Output the [X, Y] coordinate of the center of the cell containing the given text.  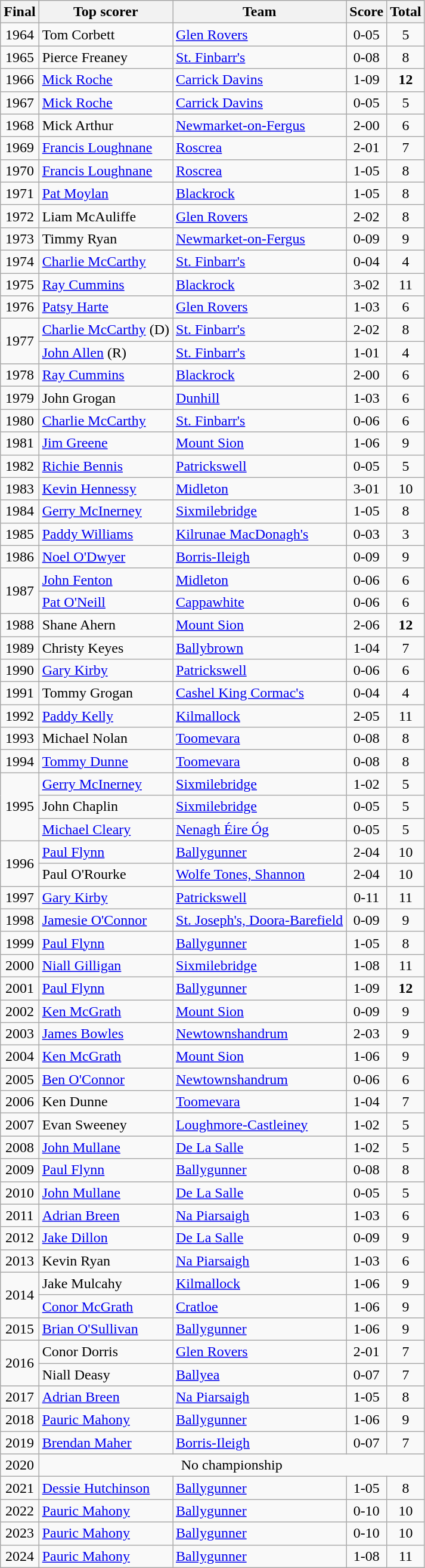
1994 [20, 761]
1987 [20, 591]
2001 [20, 988]
Total [406, 12]
Tommy Grogan [106, 693]
Cappawhite [260, 602]
John Chaplin [106, 807]
1968 [20, 125]
Ballybrown [260, 647]
1979 [20, 398]
2021 [20, 1488]
Loughmore-Castleiney [260, 1125]
1971 [20, 193]
2018 [20, 1420]
2009 [20, 1170]
Tom Corbett [106, 35]
2008 [20, 1147]
Kevin Hennessy [106, 489]
Jamesie O'Connor [106, 920]
Brian O'Sullivan [106, 1329]
1973 [20, 239]
2000 [20, 965]
Cashel King Cormac's [260, 693]
1969 [20, 148]
Wolfe Tones, Shannon [260, 875]
Pat Moylan [106, 193]
1967 [20, 103]
John Fenton [106, 579]
Mick Arthur [106, 125]
1996 [20, 863]
2015 [20, 1329]
Top scorer [106, 12]
2-03 [367, 1034]
2011 [20, 1215]
1974 [20, 261]
1984 [20, 511]
Paddy Williams [106, 534]
Final [20, 12]
1964 [20, 35]
No championship [231, 1465]
Tommy Dunne [106, 761]
Patsy Harte [106, 307]
2-05 [367, 716]
1977 [20, 341]
Paddy Kelly [106, 716]
Paul O'Rourke [106, 875]
1965 [20, 57]
Brendan Maher [106, 1443]
2012 [20, 1238]
1981 [20, 443]
St. Joseph's, Doora-Barefield [260, 920]
Jake Dillon [106, 1238]
2016 [20, 1363]
3 [406, 534]
Cratloe [260, 1306]
Ken Dunne [106, 1102]
1970 [20, 171]
Ballyea [260, 1374]
1985 [20, 534]
1975 [20, 285]
2022 [20, 1511]
2002 [20, 1011]
1992 [20, 716]
Jake Mulcahy [106, 1283]
1999 [20, 943]
3-01 [367, 489]
Pierce Freaney [106, 57]
1983 [20, 489]
1997 [20, 897]
1978 [20, 375]
Evan Sweeney [106, 1125]
0-11 [367, 897]
Christy Keyes [106, 647]
Jim Greene [106, 443]
Score [367, 12]
2010 [20, 1193]
1998 [20, 920]
James Bowles [106, 1034]
1995 [20, 807]
2-06 [367, 625]
2019 [20, 1443]
Michael Cleary [106, 829]
Conor Dorris [106, 1351]
1990 [20, 671]
Team [260, 12]
John Grogan [106, 398]
1988 [20, 625]
2004 [20, 1057]
Niall Gilligan [106, 965]
Noel O'Dwyer [106, 557]
1972 [20, 216]
Dessie Hutchinson [106, 1488]
2014 [20, 1295]
3-02 [367, 285]
Nenagh Éire Óg [260, 829]
Liam McAuliffe [106, 216]
Shane Ahern [106, 625]
Timmy Ryan [106, 239]
2003 [20, 1034]
Niall Deasy [106, 1374]
2017 [20, 1397]
1980 [20, 421]
Dunhill [260, 398]
1993 [20, 739]
Kevin Ryan [106, 1261]
2024 [20, 1556]
Michael Nolan [106, 739]
Conor McGrath [106, 1306]
2013 [20, 1261]
Richie Bennis [106, 466]
Charlie McCarthy (D) [106, 330]
1986 [20, 557]
2006 [20, 1102]
1976 [20, 307]
2005 [20, 1079]
1989 [20, 647]
2007 [20, 1125]
1982 [20, 466]
1-01 [367, 353]
Kilrunae MacDonagh's [260, 534]
Pat O'Neill [106, 602]
1991 [20, 693]
1966 [20, 80]
Ben O'Connor [106, 1079]
2023 [20, 1533]
2020 [20, 1465]
John Allen (R) [106, 353]
0-03 [367, 534]
